Search for the cell housing the specified text and yield its [x, y] center coordinate. 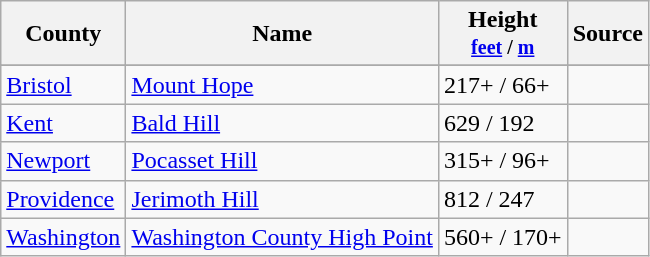
Jerimoth Hill [282, 199]
Pocasset Hill [282, 161]
217+ / 66+ [502, 85]
Name [282, 34]
Washington [64, 237]
Kent [64, 123]
812 / 247 [502, 199]
Source [608, 34]
Washington County High Point [282, 237]
629 / 192 [502, 123]
Newport [64, 161]
Heightfeet / m [502, 34]
County [64, 34]
Bald Hill [282, 123]
Mount Hope [282, 85]
315+ / 96+ [502, 161]
560+ / 170+ [502, 237]
Providence [64, 199]
Bristol [64, 85]
